From the cell containing the given text, extract its center point as [x, y] coordinate. 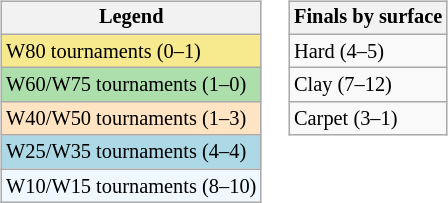
Finals by surface [368, 18]
Carpet (3–1) [368, 119]
W80 tournaments (0–1) [131, 51]
Legend [131, 18]
W25/W35 tournaments (4–4) [131, 152]
W10/W15 tournaments (8–10) [131, 186]
W40/W50 tournaments (1–3) [131, 119]
Hard (4–5) [368, 51]
W60/W75 tournaments (1–0) [131, 85]
Clay (7–12) [368, 85]
